Return [X, Y] of the center of cell containing provided text 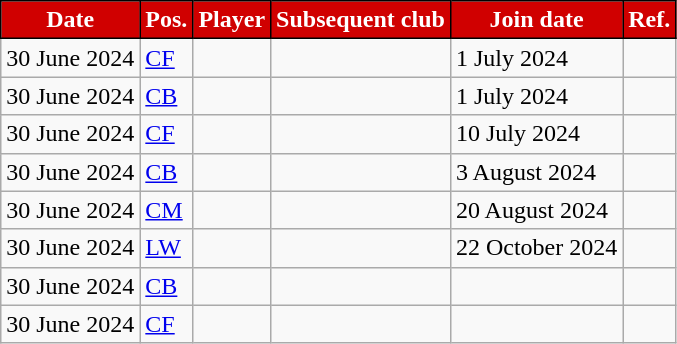
LW [166, 248]
20 August 2024 [536, 210]
Join date [536, 20]
Player [232, 20]
10 July 2024 [536, 134]
3 August 2024 [536, 172]
CM [166, 210]
22 October 2024 [536, 248]
Subsequent club [361, 20]
Date [70, 20]
Pos. [166, 20]
Ref. [650, 20]
